Output the [x, y] coordinate of the center of the cell containing the given text.  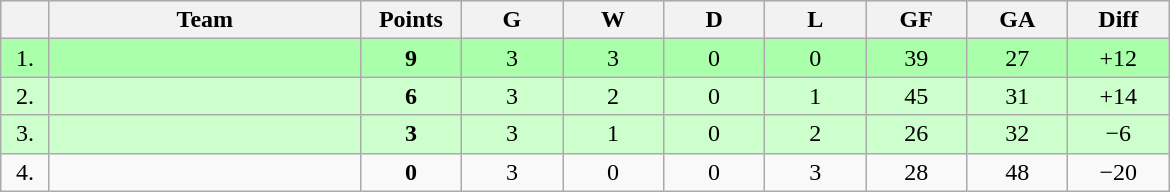
45 [916, 96]
G [512, 20]
W [612, 20]
26 [916, 134]
−6 [1118, 134]
4. [26, 172]
D [714, 20]
L [816, 20]
+12 [1118, 58]
Diff [1118, 20]
39 [916, 58]
GF [916, 20]
3. [26, 134]
+14 [1118, 96]
Team [204, 20]
32 [1018, 134]
9 [410, 58]
2. [26, 96]
6 [410, 96]
31 [1018, 96]
−20 [1118, 172]
27 [1018, 58]
GA [1018, 20]
48 [1018, 172]
Points [410, 20]
28 [916, 172]
1. [26, 58]
